Locate the cell with the specified text and output its (X, Y) center coordinate. 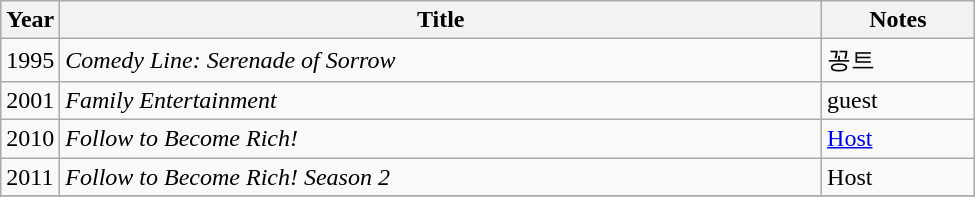
Family Entertainment (441, 100)
2011 (30, 177)
2010 (30, 138)
guest (898, 100)
Follow to Become Rich! Season 2 (441, 177)
1995 (30, 60)
Year (30, 20)
Follow to Become Rich! (441, 138)
Comedy Line: Serenade of Sorrow (441, 60)
Title (441, 20)
2001 (30, 100)
Notes (898, 20)
꽁트 (898, 60)
